Extract the [x, y] coordinate from the center of the cell holding the provided text.  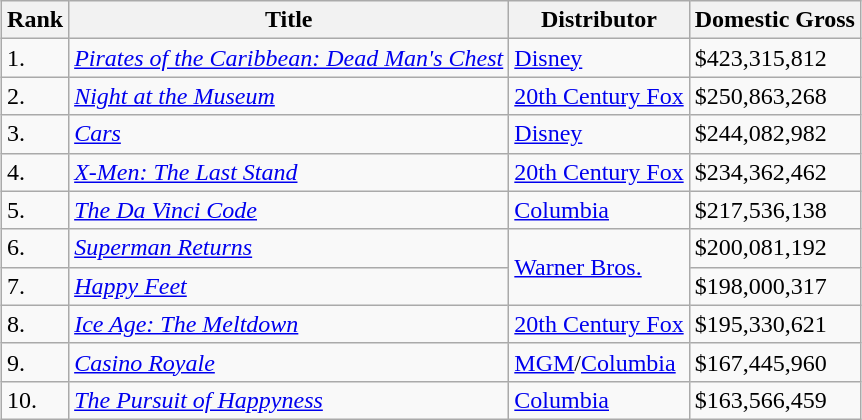
The Da Vinci Code [289, 210]
4. [36, 172]
$423,315,812 [774, 58]
6. [36, 248]
$167,445,960 [774, 362]
1. [36, 58]
Ice Age: The Meltdown [289, 324]
$198,000,317 [774, 286]
The Pursuit of Happyness [289, 400]
$163,566,459 [774, 400]
Night at the Museum [289, 96]
$244,082,982 [774, 134]
9. [36, 362]
Cars [289, 134]
Title [289, 20]
$217,536,138 [774, 210]
8. [36, 324]
X-Men: The Last Stand [289, 172]
MGM/Columbia [599, 362]
3. [36, 134]
7. [36, 286]
5. [36, 210]
Happy Feet [289, 286]
Domestic Gross [774, 20]
Distributor [599, 20]
$234,362,462 [774, 172]
Pirates of the Caribbean: Dead Man's Chest [289, 58]
$195,330,621 [774, 324]
$200,081,192 [774, 248]
2. [36, 96]
Casino Royale [289, 362]
Warner Bros. [599, 267]
Superman Returns [289, 248]
Rank [36, 20]
10. [36, 400]
$250,863,268 [774, 96]
